Capture the cell that displays the provided text and extract its [x, y] central coordinate. 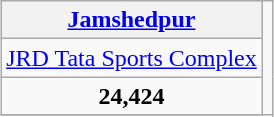
24,424 [132, 96]
JRD Tata Sports Complex [132, 58]
Jamshedpur [132, 20]
